Scan for the cell matching the given text and deliver its [X, Y] coordinate at center. 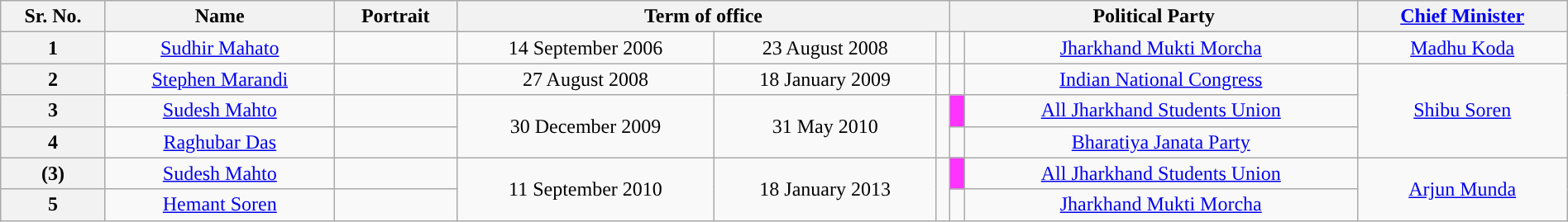
4 [53, 142]
Shibu Soren [1462, 111]
23 August 2008 [825, 48]
Chief Minister [1462, 17]
1 [53, 48]
(3) [53, 173]
18 January 2009 [825, 79]
11 September 2010 [586, 189]
Sudhir Mahato [220, 48]
Portrait [395, 17]
Arjun Munda [1462, 189]
27 August 2008 [586, 79]
31 May 2010 [825, 126]
Hemant Soren [220, 205]
Indian National Congress [1161, 79]
Term of office [703, 17]
Name [220, 17]
Madhu Koda [1462, 48]
5 [53, 205]
Bharatiya Janata Party [1161, 142]
Sr. No. [53, 17]
30 December 2009 [586, 126]
3 [53, 111]
Political Party [1154, 17]
2 [53, 79]
14 September 2006 [586, 48]
18 January 2013 [825, 189]
Stephen Marandi [220, 79]
Raghubar Das [220, 142]
